Provide the (X, Y) coordinate of the cell's center where the given text is located.  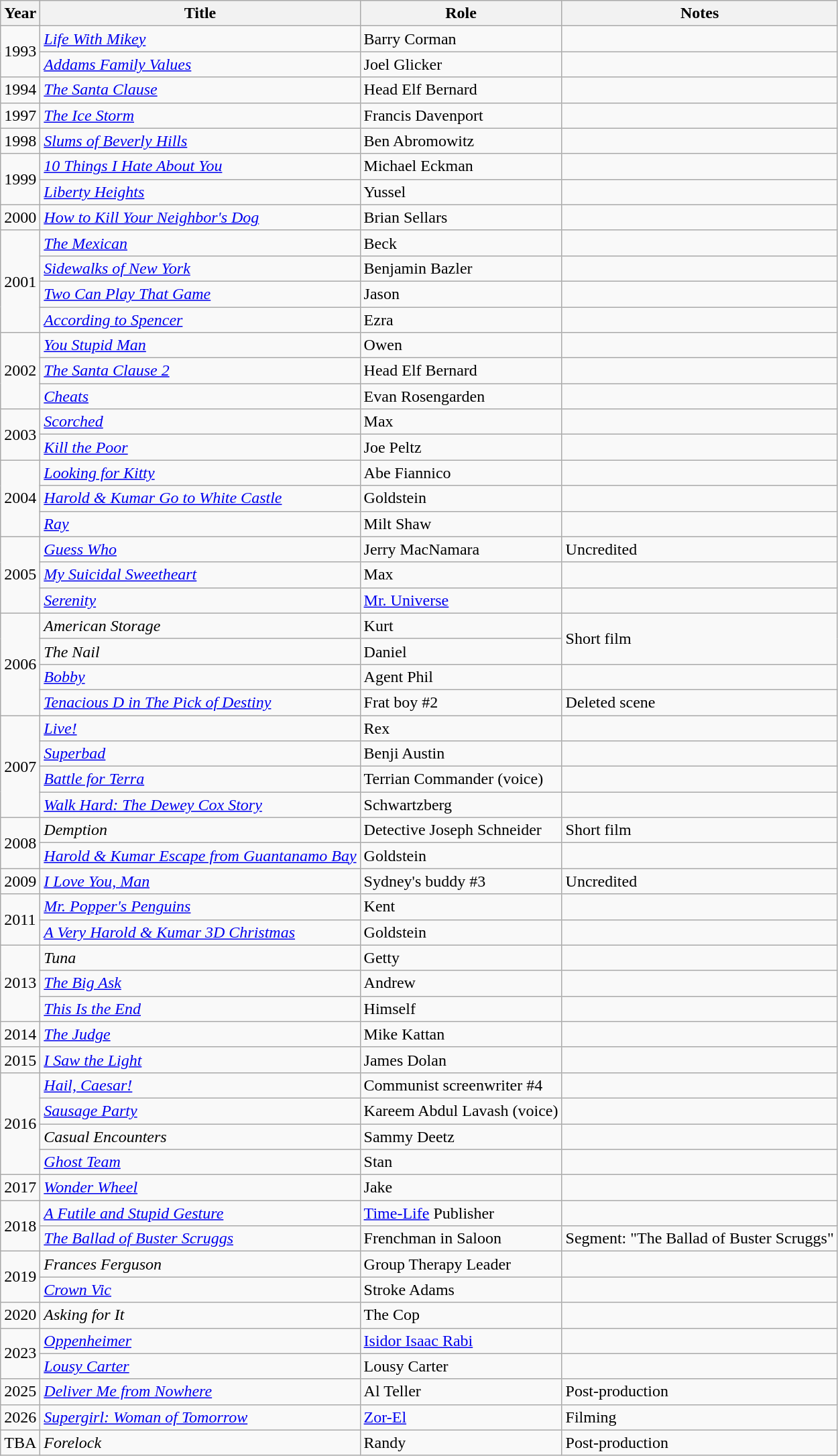
I Love You, Man (200, 881)
2026 (20, 1417)
Frances Ferguson (200, 1264)
2001 (20, 281)
Benji Austin (461, 754)
Kill the Poor (200, 447)
Frenchman in Saloon (461, 1239)
Sausage Party (200, 1111)
Ben Abromowitz (461, 141)
2014 (20, 1034)
Notes (700, 13)
Segment: "The Ballad of Buster Scruggs" (700, 1239)
The Ballad of Buster Scruggs (200, 1239)
Communist screenwriter #4 (461, 1085)
Detective Joseph Schneider (461, 830)
Randy (461, 1443)
Year (20, 13)
2015 (20, 1060)
Ray (200, 524)
2016 (20, 1123)
Serenity (200, 600)
10 Things I Hate About You (200, 166)
Ezra (461, 320)
Jake (461, 1188)
Kurt (461, 626)
The Mexican (200, 243)
1999 (20, 179)
1997 (20, 115)
Hail, Caesar! (200, 1085)
2002 (20, 371)
The Cop (461, 1315)
2023 (20, 1353)
Crown Vic (200, 1290)
Milt Shaw (461, 524)
A Very Harold & Kumar 3D Christmas (200, 932)
Harold & Kumar Go to White Castle (200, 498)
Walk Hard: The Dewey Cox Story (200, 805)
American Storage (200, 626)
I Saw the Light (200, 1060)
Frat boy #2 (461, 702)
Agent Phil (461, 677)
Mike Kattan (461, 1034)
The Big Ask (200, 983)
Role (461, 13)
Superbad (200, 754)
Stan (461, 1162)
Kareem Abdul Lavash (voice) (461, 1111)
The Santa Clause 2 (200, 371)
2000 (20, 217)
2008 (20, 843)
Title (200, 13)
Wonder Wheel (200, 1188)
2011 (20, 919)
Battle for Terra (200, 779)
Looking for Kitty (200, 473)
Guess Who (200, 549)
2009 (20, 881)
2006 (20, 664)
Abe Fiannico (461, 473)
Demption (200, 830)
Yussel (461, 192)
Joel Glicker (461, 64)
2004 (20, 498)
Live! (200, 728)
Slums of Beverly Hills (200, 141)
Beck (461, 243)
2007 (20, 766)
Tuna (200, 958)
Michael Eckman (461, 166)
Scorched (200, 422)
Jerry MacNamara (461, 549)
Francis Davenport (461, 115)
Tenacious D in The Pick of Destiny (200, 702)
2003 (20, 435)
Mr. Popper's Penguins (200, 907)
How to Kill Your Neighbor's Dog (200, 217)
2013 (20, 983)
My Suicidal Sweetheart (200, 575)
Zor-El (461, 1417)
Terrian Commander (voice) (461, 779)
Andrew (461, 983)
Harold & Kumar Escape from Guantanamo Bay (200, 856)
Addams Family Values (200, 64)
Daniel (461, 651)
The Judge (200, 1034)
This Is the End (200, 1009)
The Ice Storm (200, 115)
Jason (461, 294)
Asking for It (200, 1315)
2018 (20, 1226)
Cheats (200, 396)
Sydney's buddy #3 (461, 881)
1998 (20, 141)
James Dolan (461, 1060)
Bobby (200, 677)
Al Teller (461, 1392)
Supergirl: Woman of Tomorrow (200, 1417)
Deliver Me from Nowhere (200, 1392)
Rex (461, 728)
According to Spencer (200, 320)
2020 (20, 1315)
Kent (461, 907)
Evan Rosengarden (461, 396)
Himself (461, 1009)
Joe Peltz (461, 447)
Oppenheimer (200, 1341)
2019 (20, 1277)
2005 (20, 575)
2025 (20, 1392)
Isidor Isaac Rabi (461, 1341)
Life With Mikey (200, 39)
Schwartzberg (461, 805)
Brian Sellars (461, 217)
Benjamin Bazler (461, 268)
1993 (20, 52)
Group Therapy Leader (461, 1264)
Stroke Adams (461, 1290)
Liberty Heights (200, 192)
1994 (20, 90)
Casual Encounters (200, 1137)
Sidewalks of New York (200, 268)
Owen (461, 345)
Deleted scene (700, 702)
Mr. Universe (461, 600)
TBA (20, 1443)
Filming (700, 1417)
Getty (461, 958)
Time-Life Publisher (461, 1213)
2017 (20, 1188)
A Futile and Stupid Gesture (200, 1213)
Sammy Deetz (461, 1137)
Ghost Team (200, 1162)
Forelock (200, 1443)
Barry Corman (461, 39)
You Stupid Man (200, 345)
The Nail (200, 651)
Two Can Play That Game (200, 294)
The Santa Clause (200, 90)
